Detect which cell encompasses the target text, then output its [x, y] center coordinate. 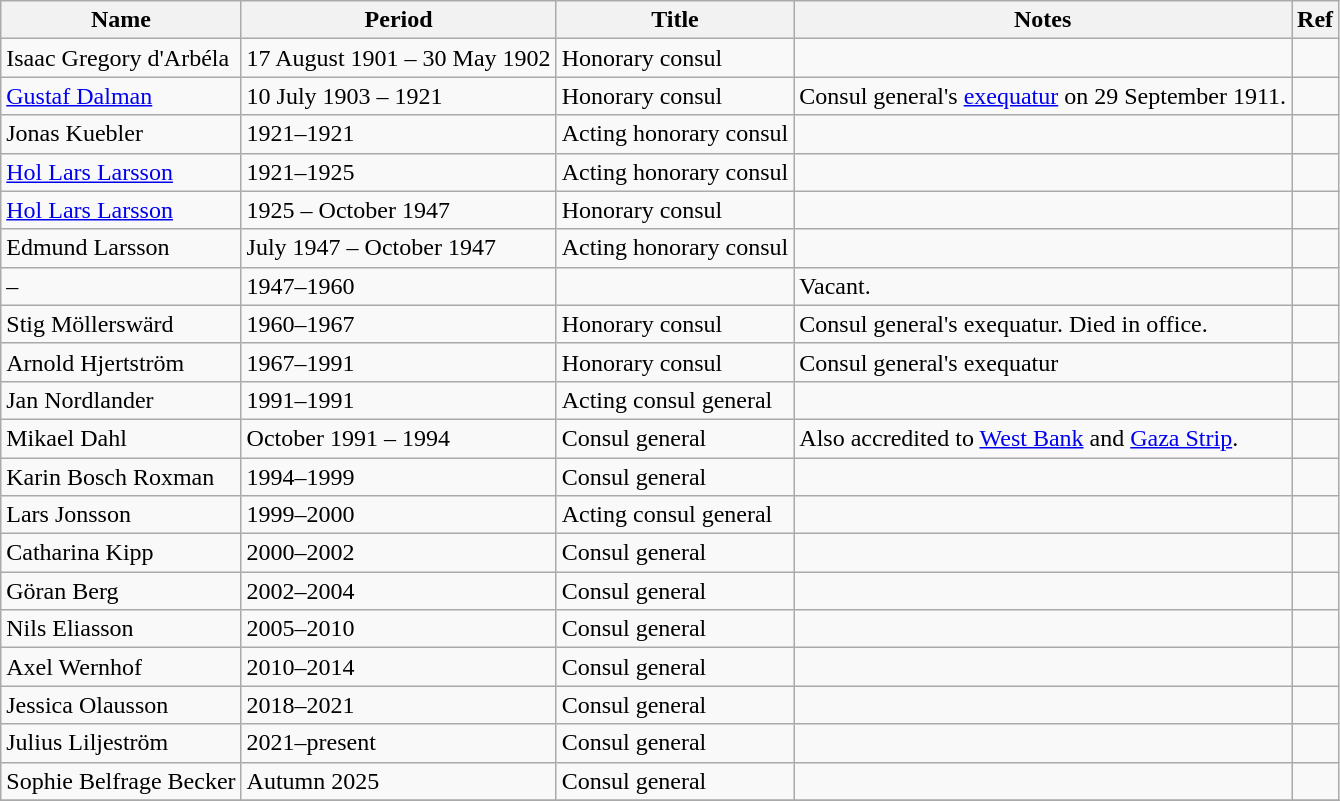
Edmund Larsson [121, 248]
1967–1991 [398, 362]
1991–1991 [398, 400]
July 1947 – October 1947 [398, 248]
2021–present [398, 743]
2002–2004 [398, 591]
Gustaf Dalman [121, 96]
Jonas Kuebler [121, 134]
17 August 1901 – 30 May 1902 [398, 58]
Period [398, 20]
1960–1967 [398, 324]
Isaac Gregory d'Arbéla [121, 58]
Autumn 2025 [398, 781]
Consul general's exequatur. Died in office. [1043, 324]
1921–1921 [398, 134]
Also accredited to West Bank and Gaza Strip. [1043, 438]
Lars Jonsson [121, 515]
2005–2010 [398, 629]
Jan Nordlander [121, 400]
1921–1925 [398, 172]
Name [121, 20]
Notes [1043, 20]
Mikael Dahl [121, 438]
Axel Wernhof [121, 667]
Ref [1316, 20]
Stig Möllerswärd [121, 324]
Göran Berg [121, 591]
2010–2014 [398, 667]
1947–1960 [398, 286]
2000–2002 [398, 553]
1999–2000 [398, 515]
Arnold Hjertström [121, 362]
Vacant. [1043, 286]
Julius Liljeström [121, 743]
Sophie Belfrage Becker [121, 781]
Consul general's exequatur on 29 September 1911. [1043, 96]
2018–2021 [398, 705]
Consul general's exequatur [1043, 362]
Karin Bosch Roxman [121, 477]
10 July 1903 – 1921 [398, 96]
1925 – October 1947 [398, 210]
Jessica Olausson [121, 705]
Title [675, 20]
1994–1999 [398, 477]
– [121, 286]
Nils Eliasson [121, 629]
Catharina Kipp [121, 553]
October 1991 – 1994 [398, 438]
